Provide the (X, Y) coordinate of the cell's center where the given text is located.  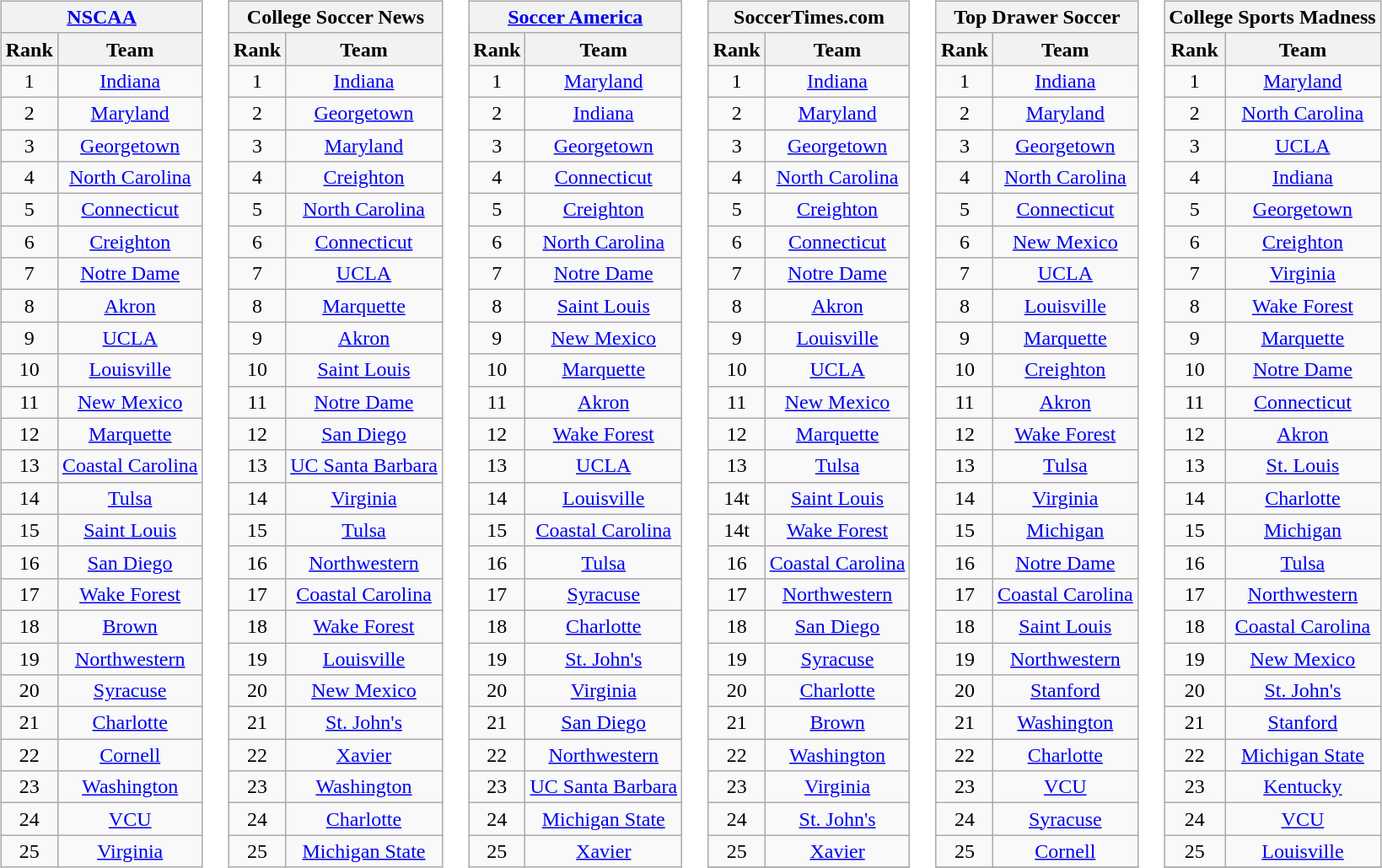
St. Louis (1303, 466)
College Soccer News (336, 17)
SoccerTimes.com (809, 17)
Top Drawer Soccer (1037, 17)
College Sports Madness (1272, 17)
Soccer America (575, 17)
NSCAA (101, 17)
Kentucky (1303, 787)
